Provide the (X, Y) coordinate of the cell's center where the given text is located.  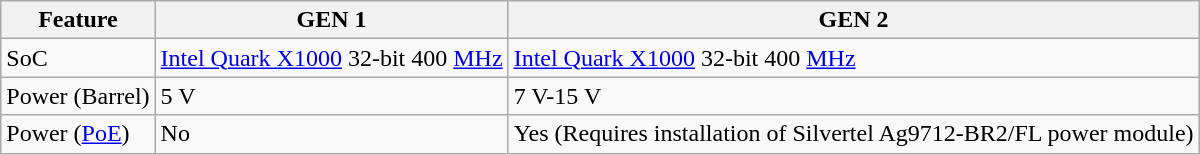
Power (Barrel) (78, 96)
Yes (Requires installation of Silvertel Ag9712-BR2/FL power module) (854, 134)
Power (PoE) (78, 134)
SoC (78, 58)
7 V-15 V (854, 96)
GEN 1 (332, 20)
GEN 2 (854, 20)
No (332, 134)
Feature (78, 20)
5 V (332, 96)
